Locate the cell with the specified text and output its [x, y] center coordinate. 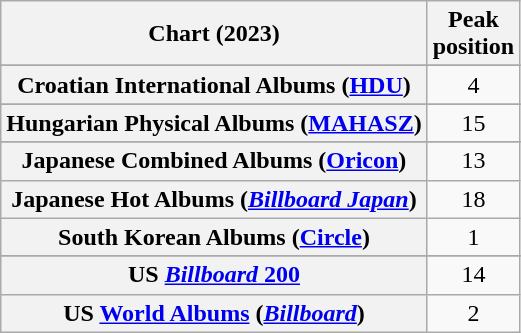
US World Albums (Billboard) [214, 313]
Japanese Combined Albums (Oricon) [214, 161]
14 [473, 275]
Croatian International Albums (HDU) [214, 85]
Japanese Hot Albums (Billboard Japan) [214, 199]
13 [473, 161]
1 [473, 237]
Peakposition [473, 34]
US Billboard 200 [214, 275]
18 [473, 199]
2 [473, 313]
Chart (2023) [214, 34]
15 [473, 123]
4 [473, 85]
Hungarian Physical Albums (MAHASZ) [214, 123]
South Korean Albums (Circle) [214, 237]
